Capture the cell that displays the provided text and extract its [X, Y] central coordinate. 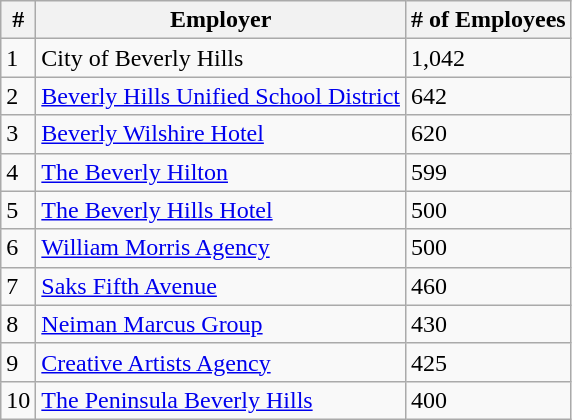
430 [488, 324]
1,042 [488, 58]
6 [18, 248]
1 [18, 58]
Saks Fifth Avenue [221, 286]
9 [18, 362]
2 [18, 96]
# of Employees [488, 20]
8 [18, 324]
Employer [221, 20]
The Beverly Hilton [221, 172]
599 [488, 172]
425 [488, 362]
City of Beverly Hills [221, 58]
460 [488, 286]
4 [18, 172]
William Morris Agency [221, 248]
The Peninsula Beverly Hills [221, 400]
The Beverly Hills Hotel [221, 210]
Beverly Hills Unified School District [221, 96]
400 [488, 400]
Neiman Marcus Group [221, 324]
Creative Artists Agency [221, 362]
10 [18, 400]
# [18, 20]
620 [488, 134]
642 [488, 96]
Beverly Wilshire Hotel [221, 134]
7 [18, 286]
3 [18, 134]
5 [18, 210]
